Pinpoint the cell where the given text exists, returning its (X, Y) midpoint coordinate. 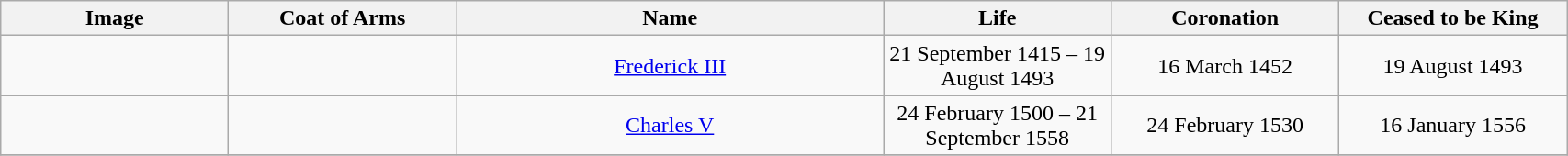
Life (998, 18)
16 January 1556 (1453, 125)
Coronation (1225, 18)
Ceased to be King (1453, 18)
Frederick III (671, 66)
Image (115, 18)
16 March 1452 (1225, 66)
24 February 1530 (1225, 125)
19 August 1493 (1453, 66)
21 September 1415 – 19 August 1493 (998, 66)
24 February 1500 – 21 September 1558 (998, 125)
Name (671, 18)
Coat of Arms (343, 18)
Charles V (671, 125)
